Provide the (X, Y) coordinate of the cell's center where the given text is located.  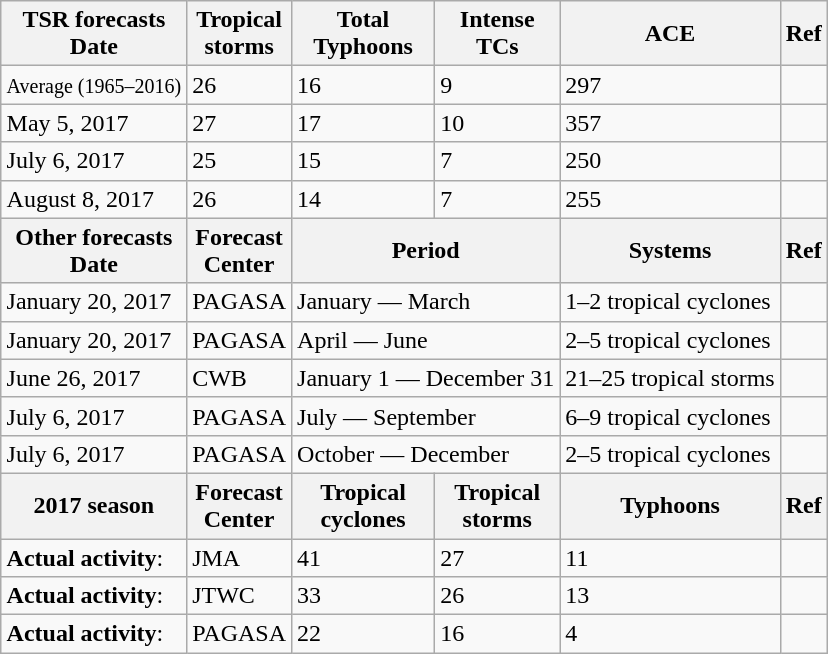
August 8, 2017 (94, 199)
1–2 tropical cyclones (670, 302)
6–9 tropical cyclones (670, 416)
Typhoons (670, 506)
33 (364, 596)
2017 season (94, 506)
4 (670, 634)
April — June (426, 340)
13 (670, 596)
TotalTyphoons (364, 34)
9 (498, 85)
22 (364, 634)
Average (1965–2016) (94, 85)
May 5, 2017 (94, 123)
250 (670, 161)
June 26, 2017 (94, 378)
21–25 tropical storms (670, 378)
JTWC (240, 596)
July — September (426, 416)
Other forecastsDate (94, 250)
IntenseTCs (498, 34)
15 (364, 161)
January — March (426, 302)
14 (364, 199)
25 (240, 161)
357 (670, 123)
41 (364, 557)
ACE (670, 34)
TSR forecastsDate (94, 34)
October — December (426, 454)
297 (670, 85)
Systems (670, 250)
17 (364, 123)
CWB (240, 378)
Tropicalcyclones (364, 506)
255 (670, 199)
Period (426, 250)
10 (498, 123)
JMA (240, 557)
11 (670, 557)
January 1 — December 31 (426, 378)
